Output the [X, Y] coordinate of the center of the cell containing the given text.  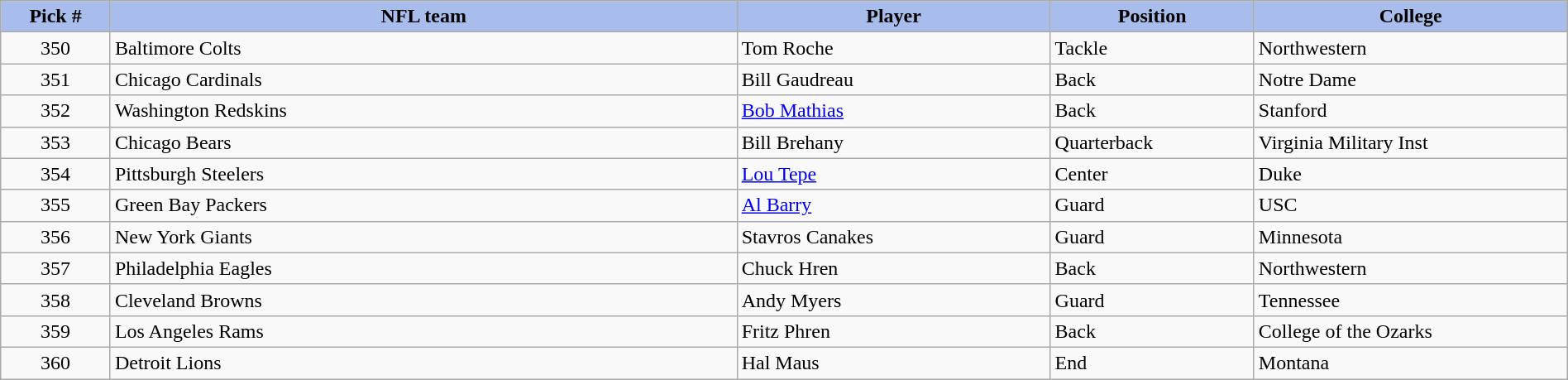
Chuck Hren [893, 268]
Detroit Lions [423, 363]
Lou Tepe [893, 174]
353 [56, 142]
355 [56, 205]
Green Bay Packers [423, 205]
Chicago Bears [423, 142]
Montana [1411, 363]
Tackle [1152, 48]
Baltimore Colts [423, 48]
College of the Ozarks [1411, 331]
Los Angeles Rams [423, 331]
350 [56, 48]
Quarterback [1152, 142]
New York Giants [423, 237]
351 [56, 79]
Virginia Military Inst [1411, 142]
Tom Roche [893, 48]
360 [56, 363]
College [1411, 17]
Cleveland Browns [423, 300]
Minnesota [1411, 237]
354 [56, 174]
Washington Redskins [423, 111]
358 [56, 300]
357 [56, 268]
Fritz Phren [893, 331]
Andy Myers [893, 300]
Duke [1411, 174]
NFL team [423, 17]
Stavros Canakes [893, 237]
352 [56, 111]
Al Barry [893, 205]
USC [1411, 205]
356 [56, 237]
End [1152, 363]
Position [1152, 17]
Notre Dame [1411, 79]
Philadelphia Eagles [423, 268]
Pick # [56, 17]
Bob Mathias [893, 111]
Pittsburgh Steelers [423, 174]
Player [893, 17]
359 [56, 331]
Bill Gaudreau [893, 79]
Center [1152, 174]
Stanford [1411, 111]
Tennessee [1411, 300]
Hal Maus [893, 363]
Chicago Cardinals [423, 79]
Bill Brehany [893, 142]
